Search for the cell housing the specified text and yield its (x, y) center coordinate. 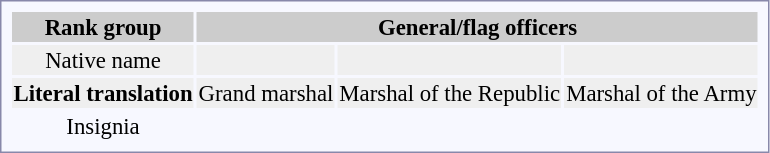
Marshal of the Army (662, 93)
Marshal of the Republic (450, 93)
Insignia (103, 126)
Grand marshal (266, 93)
Literal translation (103, 93)
General/flag officers (478, 27)
Rank group (103, 27)
Native name (103, 60)
